Return the (x, y) coordinate for the center point of the cell that contains the specified text.  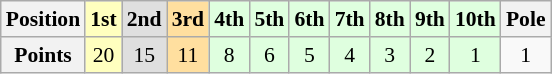
Pole (526, 19)
9th (430, 19)
6 (269, 55)
Points (43, 55)
Position (43, 19)
20 (104, 55)
2nd (144, 19)
4th (229, 19)
15 (144, 55)
7th (350, 19)
8th (390, 19)
2 (430, 55)
11 (188, 55)
4 (350, 55)
6th (309, 19)
10th (476, 19)
5 (309, 55)
1st (104, 19)
3rd (188, 19)
3 (390, 55)
5th (269, 19)
8 (229, 55)
